From the cell containing the given text, extract its center point as [x, y] coordinate. 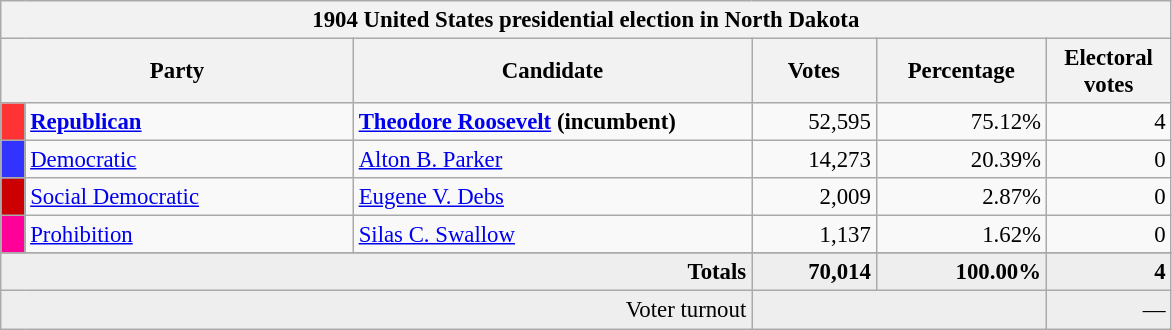
1.62% [961, 235]
— [1108, 310]
75.12% [961, 122]
1,137 [814, 235]
Electoral votes [1108, 72]
14,273 [814, 160]
2,009 [814, 197]
Social Democratic [189, 197]
Democratic [189, 160]
100.00% [961, 273]
1904 United States presidential election in North Dakota [586, 20]
20.39% [961, 160]
Candidate [552, 72]
Theodore Roosevelt (incumbent) [552, 122]
Votes [814, 72]
Republican [189, 122]
Alton B. Parker [552, 160]
52,595 [814, 122]
Party [178, 72]
Percentage [961, 72]
Voter turnout [376, 310]
70,014 [814, 273]
Eugene V. Debs [552, 197]
Silas C. Swallow [552, 235]
2.87% [961, 197]
Totals [376, 273]
Prohibition [189, 235]
